Scan for the cell matching the given text and deliver its [X, Y] coordinate at center. 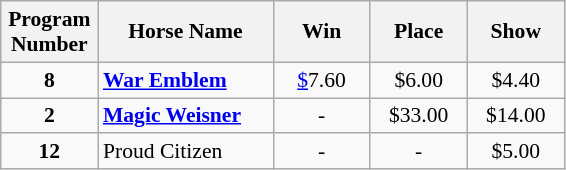
$14.00 [516, 116]
$5.00 [516, 152]
War Emblem [186, 80]
$7.60 [322, 80]
Place [418, 32]
2 [50, 116]
Magic Weisner [186, 116]
$4.40 [516, 80]
8 [50, 80]
Program Number [50, 32]
$33.00 [418, 116]
Horse Name [186, 32]
Proud Citizen [186, 152]
Show [516, 32]
$6.00 [418, 80]
12 [50, 152]
Win [322, 32]
